Identify which cell holds the provided text, then report its [X, Y] central coordinate. 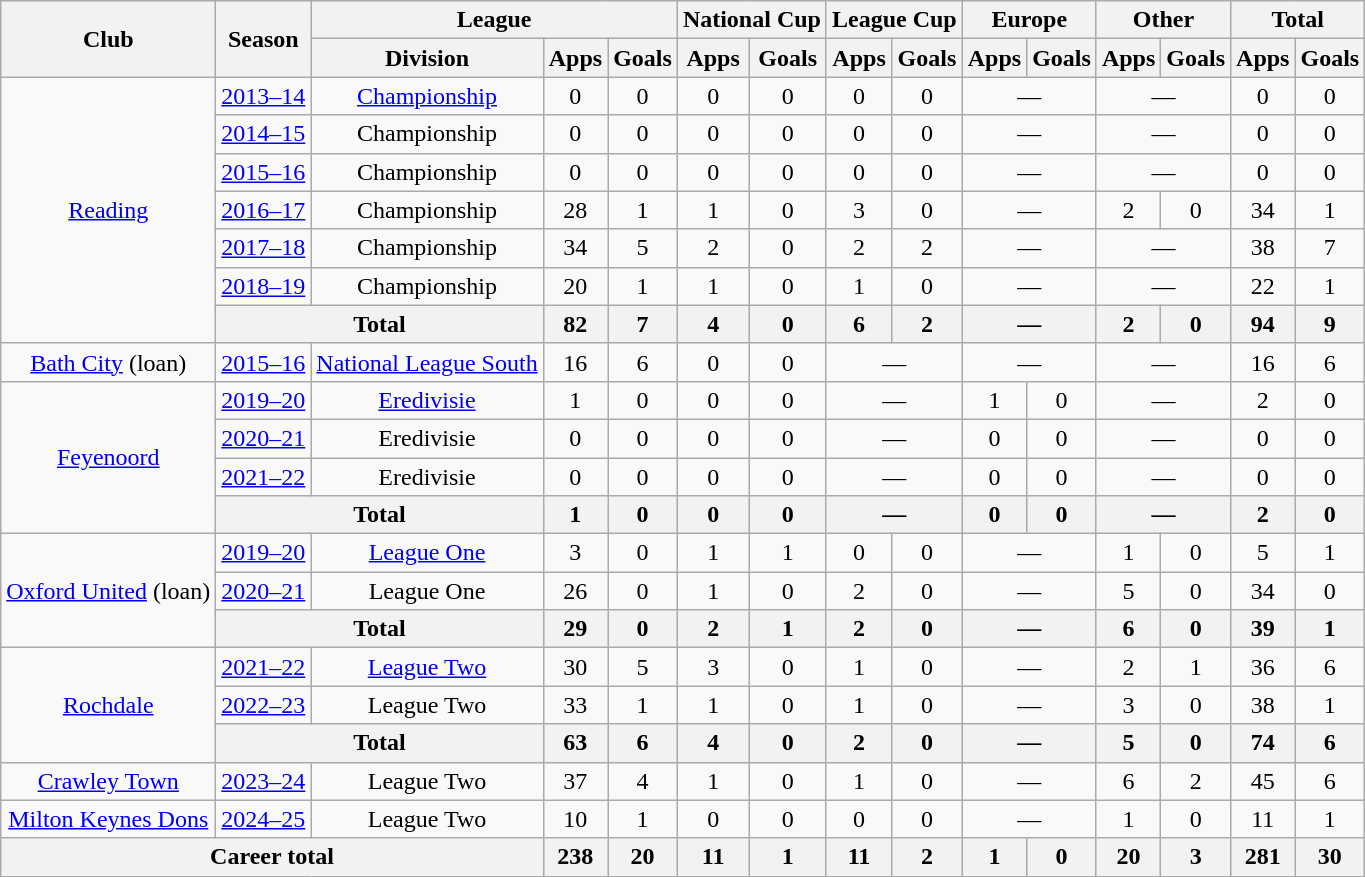
2013–14 [264, 96]
238 [575, 857]
Season [264, 39]
Other [1163, 20]
94 [1263, 324]
Feyenoord [108, 457]
Career total [272, 857]
2024–25 [264, 819]
League [494, 20]
National Cup [752, 20]
Reading [108, 210]
Club [108, 39]
28 [575, 210]
2022–23 [264, 705]
National League South [427, 362]
2023–24 [264, 781]
Crawley Town [108, 781]
36 [1263, 667]
League Cup [894, 20]
Oxford United (loan) [108, 591]
74 [1263, 743]
2014–15 [264, 134]
281 [1263, 857]
26 [575, 591]
29 [575, 629]
9 [1330, 324]
33 [575, 705]
63 [575, 743]
Bath City (loan) [108, 362]
Europe [1029, 20]
37 [575, 781]
82 [575, 324]
45 [1263, 781]
39 [1263, 629]
2016–17 [264, 210]
Division [427, 58]
22 [1263, 286]
2018–19 [264, 286]
2017–18 [264, 248]
Rochdale [108, 705]
Milton Keynes Dons [108, 819]
10 [575, 819]
